Determine the (x, y) coordinate at the center of the cell enclosing the given text.  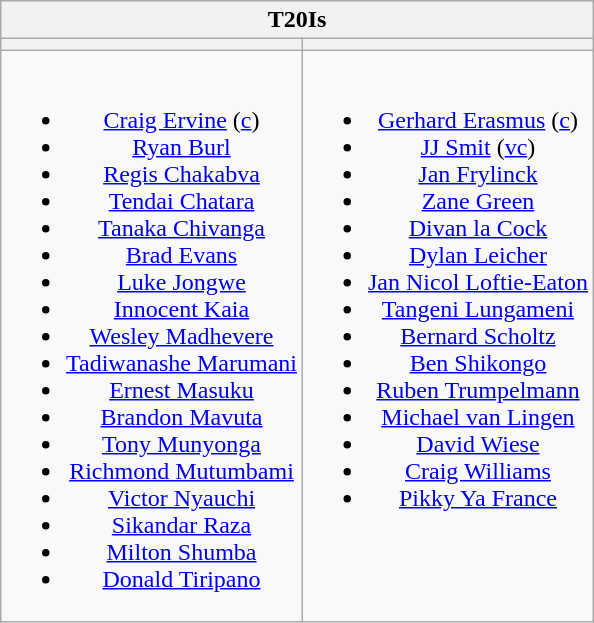
T20Is (298, 20)
